Detect which cell encompasses the target text, then output its (X, Y) center coordinate. 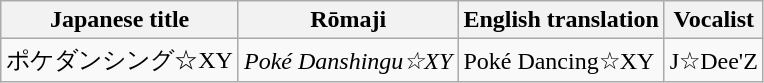
Poké Dancing☆XY (561, 60)
ポケダンシング☆XY (120, 60)
J☆Dee'Z (714, 60)
English translation (561, 20)
Rōmaji (348, 20)
Poké Danshingu☆XY (348, 60)
Japanese title (120, 20)
Vocalist (714, 20)
